Find where the given text appears and provide that cell's center as [x, y] coordinate. 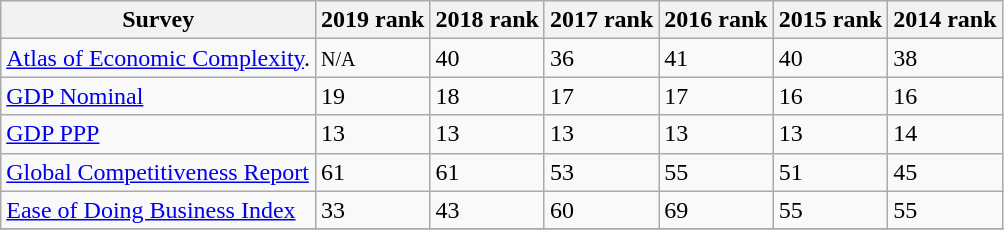
2017 rank [601, 20]
38 [945, 58]
19 [373, 96]
43 [487, 210]
53 [601, 172]
51 [830, 172]
36 [601, 58]
Atlas of Economic Complexity. [158, 58]
Global Competitiveness Report [158, 172]
Survey [158, 20]
2018 rank [487, 20]
45 [945, 172]
2015 rank [830, 20]
18 [487, 96]
60 [601, 210]
2014 rank [945, 20]
Ease of Doing Business Index [158, 210]
GDP PPP [158, 134]
N/A [373, 58]
GDP Nominal [158, 96]
33 [373, 210]
41 [716, 58]
2016 rank [716, 20]
14 [945, 134]
69 [716, 210]
2019 rank [373, 20]
